Provide the (x, y) coordinate of the cell's center where the given text is located.  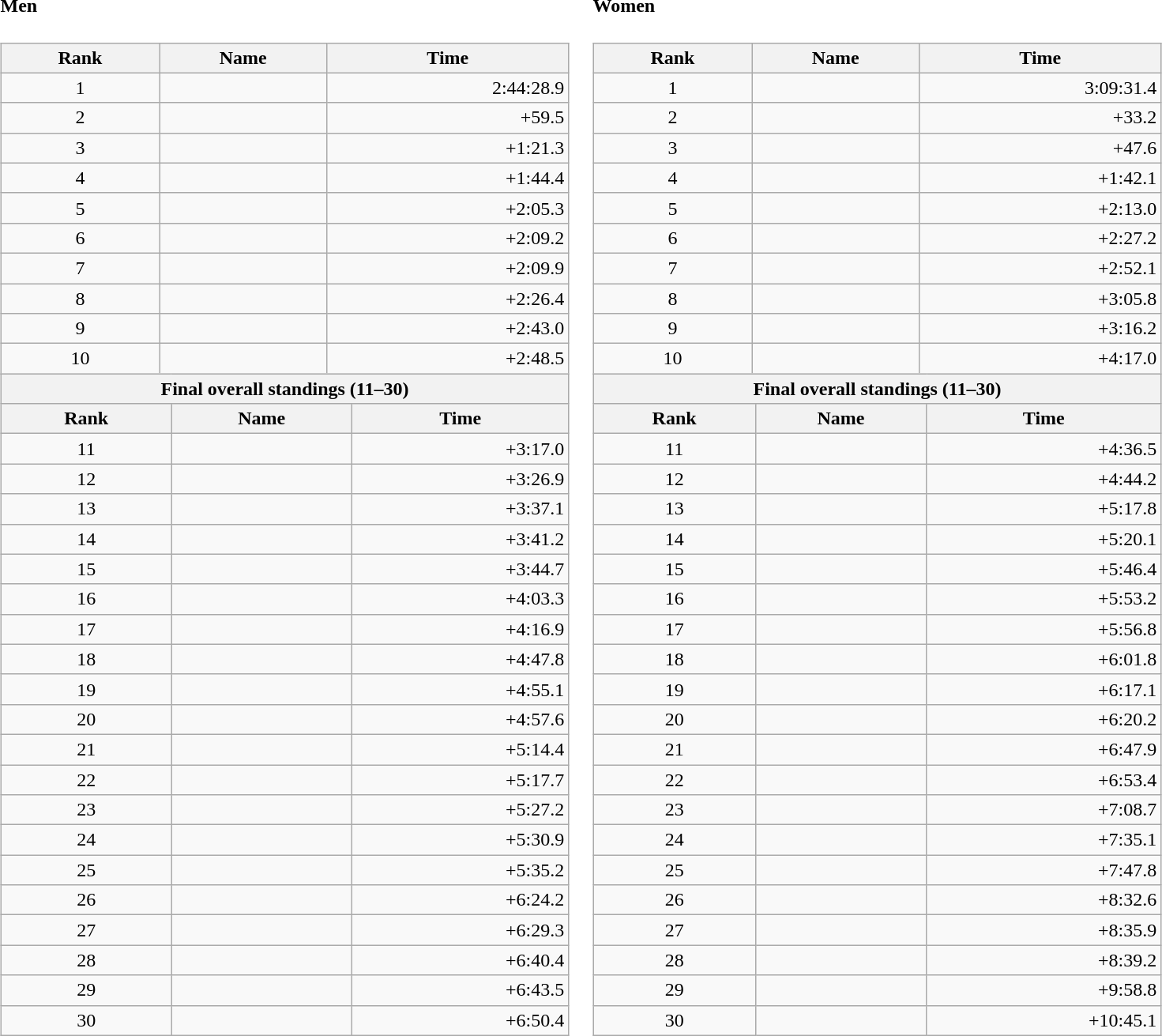
+4:16.9 (460, 629)
+3:16.2 (1040, 329)
+10:45.1 (1044, 1020)
+5:17.7 (460, 780)
+2:48.5 (448, 359)
2:44:28.9 (448, 88)
+3:26.9 (460, 479)
+2:09.2 (448, 238)
+1:21.3 (448, 148)
+6:29.3 (460, 930)
+7:47.8 (1044, 870)
+6:47.9 (1044, 749)
+7:08.7 (1044, 810)
+5:56.8 (1044, 629)
+6:24.2 (460, 900)
+6:53.4 (1044, 780)
+6:43.5 (460, 990)
+4:57.6 (460, 719)
+3:44.7 (460, 569)
+2:05.3 (448, 208)
+5:14.4 (460, 749)
+3:05.8 (1040, 299)
+1:42.1 (1040, 178)
+6:20.2 (1044, 719)
+2:09.9 (448, 268)
+8:35.9 (1044, 930)
+4:03.3 (460, 599)
+5:17.8 (1044, 509)
+4:17.0 (1040, 359)
+3:41.2 (460, 539)
+5:46.4 (1044, 569)
+5:53.2 (1044, 599)
+6:50.4 (460, 1020)
+8:39.2 (1044, 960)
+47.6 (1040, 148)
+2:27.2 (1040, 238)
+2:52.1 (1040, 268)
+7:35.1 (1044, 840)
+4:47.8 (460, 659)
+9:58.8 (1044, 990)
+59.5 (448, 118)
+5:30.9 (460, 840)
+6:17.1 (1044, 689)
+1:44.4 (448, 178)
+4:36.5 (1044, 449)
+5:35.2 (460, 870)
+2:43.0 (448, 329)
+4:44.2 (1044, 479)
+6:01.8 (1044, 659)
+3:37.1 (460, 509)
+2:26.4 (448, 299)
+5:27.2 (460, 810)
+5:20.1 (1044, 539)
3:09:31.4 (1040, 88)
+33.2 (1040, 118)
+2:13.0 (1040, 208)
+3:17.0 (460, 449)
+4:55.1 (460, 689)
+6:40.4 (460, 960)
+8:32.6 (1044, 900)
